Determine the (x, y) coordinate at the center of the cell enclosing the given text.  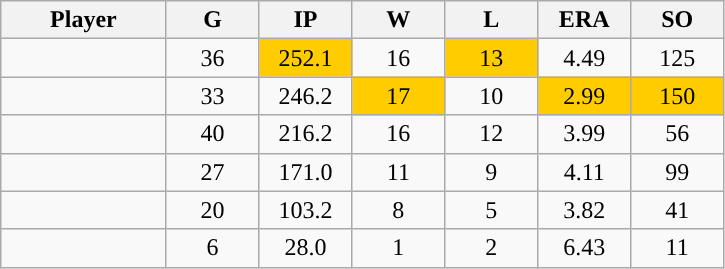
40 (212, 134)
12 (492, 134)
Player (84, 20)
ERA (584, 20)
171.0 (306, 172)
3.82 (584, 210)
28.0 (306, 248)
41 (678, 210)
W (398, 20)
2 (492, 248)
99 (678, 172)
17 (398, 96)
L (492, 20)
SO (678, 20)
4.49 (584, 58)
33 (212, 96)
56 (678, 134)
246.2 (306, 96)
5 (492, 210)
216.2 (306, 134)
8 (398, 210)
27 (212, 172)
103.2 (306, 210)
252.1 (306, 58)
13 (492, 58)
6.43 (584, 248)
125 (678, 58)
20 (212, 210)
150 (678, 96)
G (212, 20)
IP (306, 20)
3.99 (584, 134)
36 (212, 58)
1 (398, 248)
2.99 (584, 96)
10 (492, 96)
6 (212, 248)
9 (492, 172)
4.11 (584, 172)
